Extract the [x, y] coordinate from the center of the cell holding the provided text.  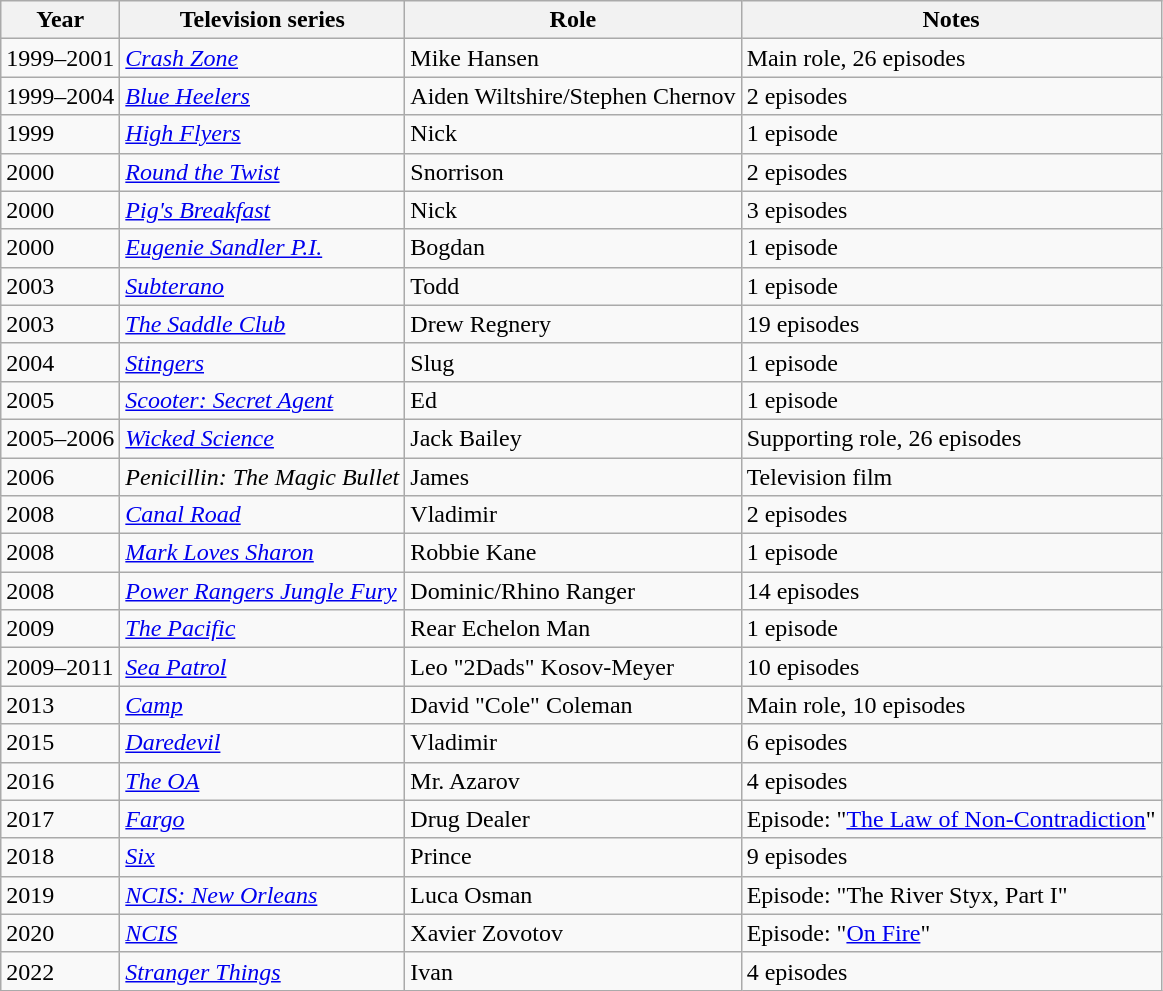
Stingers [262, 362]
6 episodes [951, 743]
The OA [262, 781]
Year [60, 20]
Mike Hansen [573, 58]
1999–2004 [60, 96]
9 episodes [951, 857]
2017 [60, 819]
14 episodes [951, 591]
Crash Zone [262, 58]
Television film [951, 477]
Six [262, 857]
Round the Twist [262, 172]
2009–2011 [60, 667]
Rear Echelon Man [573, 629]
David "Cole" Coleman [573, 705]
Canal Road [262, 515]
1999 [60, 134]
2013 [60, 705]
Mark Loves Sharon [262, 553]
NCIS: New Orleans [262, 895]
Notes [951, 20]
Luca Osman [573, 895]
Role [573, 20]
Snorrison [573, 172]
2004 [60, 362]
Scooter: Secret Agent [262, 400]
Ivan [573, 971]
Drug Dealer [573, 819]
The Pacific [262, 629]
Fargo [262, 819]
2022 [60, 971]
Episode: "The Law of Non-Contradiction" [951, 819]
Blue Heelers [262, 96]
Power Rangers Jungle Fury [262, 591]
Jack Bailey [573, 438]
Stranger Things [262, 971]
Prince [573, 857]
Television series [262, 20]
2020 [60, 933]
NCIS [262, 933]
Ed [573, 400]
Episode: "On Fire" [951, 933]
High Flyers [262, 134]
Slug [573, 362]
Robbie Kane [573, 553]
Bogdan [573, 248]
Daredevil [262, 743]
Penicillin: The Magic Bullet [262, 477]
1999–2001 [60, 58]
Pig's Breakfast [262, 210]
2006 [60, 477]
Wicked Science [262, 438]
Dominic/Rhino Ranger [573, 591]
Supporting role, 26 episodes [951, 438]
2019 [60, 895]
The Saddle Club [262, 324]
Episode: "The River Styx, Part I" [951, 895]
2015 [60, 743]
2009 [60, 629]
3 episodes [951, 210]
Sea Patrol [262, 667]
Eugenie Sandler P.I. [262, 248]
19 episodes [951, 324]
Xavier Zovotov [573, 933]
Drew Regnery [573, 324]
Todd [573, 286]
Leo "2Dads" Kosov-Meyer [573, 667]
Main role, 26 episodes [951, 58]
Main role, 10 episodes [951, 705]
Mr. Azarov [573, 781]
2018 [60, 857]
2005 [60, 400]
James [573, 477]
Subterano [262, 286]
Camp [262, 705]
2005–2006 [60, 438]
Aiden Wiltshire/Stephen Chernov [573, 96]
2016 [60, 781]
10 episodes [951, 667]
